From the cell containing the given text, extract its center point as [x, y] coordinate. 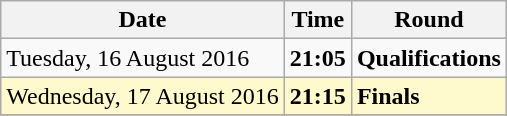
Finals [428, 96]
21:15 [318, 96]
21:05 [318, 58]
Qualifications [428, 58]
Round [428, 20]
Time [318, 20]
Date [143, 20]
Tuesday, 16 August 2016 [143, 58]
Wednesday, 17 August 2016 [143, 96]
